Detect which cell encompasses the target text, then output its (X, Y) center coordinate. 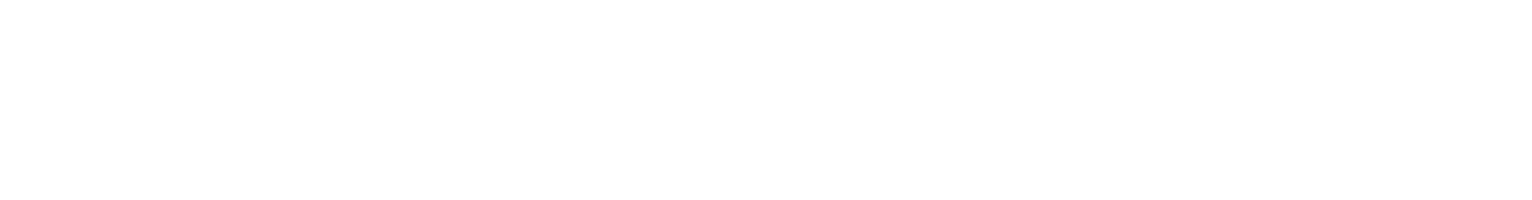
Webber (468, 163)
Taylor (917, 65)
Chase (1080, 37)
McQueen (118, 37)
Tarchuk (1262, 134)
Ady (118, 134)
Redford (302, 134)
Rogers (387, 163)
Boutilier (118, 163)
Dallas (302, 37)
Doerksen (552, 37)
Morton (1428, 134)
Vandermeer (645, 65)
Hancock (917, 134)
Quest (645, 37)
Mitzel (206, 65)
Hayden (1080, 163)
Knight (468, 134)
Stelmach (830, 134)
Marz (206, 163)
Blackett (645, 163)
Fawcett (206, 37)
Groenveld (206, 134)
Fritz (997, 163)
Mason (1428, 65)
Cao (118, 65)
Zwozdesky (1172, 134)
Drysdale (468, 65)
Olson (302, 163)
Kang (1172, 37)
Snelgrove (738, 134)
Evans (645, 134)
Pastoor (917, 37)
Johnson (468, 37)
Klimchuk (552, 163)
Swann (997, 65)
Hehr (1172, 65)
MacDonald (830, 65)
Jablonski (1262, 163)
Liepert (997, 134)
Horner (552, 134)
Danyluk (1172, 163)
Goudreau (1349, 134)
Johnston (302, 65)
Campbell (738, 163)
Denis (387, 37)
Horne (1428, 163)
Brown (552, 65)
Blakeman (1080, 65)
Prins (1349, 163)
Renner (1080, 134)
Weadick (387, 65)
Ouellette (387, 134)
Taft (830, 37)
Oberle (917, 163)
